Return the [x, y] coordinate for the center point of the cell that contains the specified text.  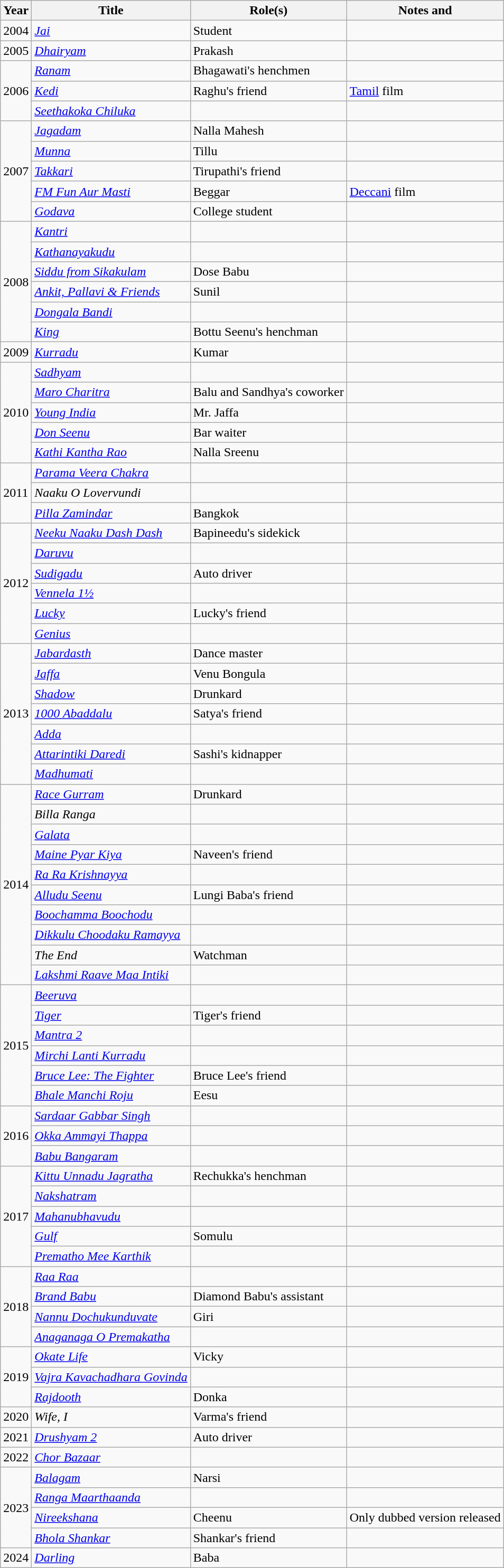
Okate Life [111, 1357]
Bottu Seenu's henchman [268, 332]
Balu and Sandhya's coworker [268, 392]
2010 [16, 412]
Babu Bangaram [111, 1156]
FM Fun Aur Masti [111, 191]
Neeku Naaku Dash Dash [111, 533]
Tamil film [425, 91]
2009 [16, 352]
Madhumati [111, 774]
Darling [111, 1558]
Ranga Maarthaanda [111, 1497]
Kurradu [111, 352]
Mirchi Lanti Kurradu [111, 1055]
Satya's friend [268, 714]
Nalla Sreenu [268, 452]
Anaganaga O Premakatha [111, 1337]
Only dubbed version released [425, 1517]
Lucky [111, 613]
Bapineedu's sidekick [268, 533]
Deccani film [425, 191]
The End [111, 955]
Rajdooth [111, 1397]
Bruce Lee's friend [268, 1075]
Dance master [268, 654]
Galata [111, 834]
Wife, I [111, 1417]
Mahanubhavudu [111, 1216]
Sashi's kidnapper [268, 754]
Tiger's friend [268, 1015]
Diamond Babu's assistant [268, 1297]
Seethakoka Chiluka [111, 111]
Venu Bongula [268, 674]
Lucky's friend [268, 613]
Mantra 2 [111, 1035]
Sardaar Gabbar Singh [111, 1116]
Baba [268, 1558]
Siddu from Sikakulam [111, 272]
Naaku O Lovervundi [111, 493]
Raa Raa [111, 1277]
1000 Abaddalu [111, 714]
Somulu [268, 1236]
Naveen's friend [268, 854]
2018 [16, 1307]
Nakshatram [111, 1196]
Dongala Bandi [111, 312]
Rechukka's henchman [268, 1176]
Eesu [268, 1095]
Balagam [111, 1477]
2007 [16, 171]
Kittu Unnadu Jagratha [111, 1176]
Boochamma Boochodu [111, 915]
College student [268, 211]
Vennela 1½ [111, 593]
Year [16, 11]
2015 [16, 1045]
Beggar [268, 191]
Lungi Baba's friend [268, 895]
Shadow [111, 694]
Nannu Dochukunduvate [111, 1317]
Sudigadu [111, 573]
Attarintiki Daredi [111, 754]
Bhola Shankar [111, 1538]
Bruce Lee: The Fighter [111, 1075]
Ranam [111, 71]
Title [111, 11]
Pilla Zamindar [111, 513]
Daruvu [111, 553]
2006 [16, 91]
Genius [111, 634]
Prematho Mee Karthik [111, 1257]
Munna [111, 151]
Maro Charitra [111, 392]
Tiger [111, 1015]
Don Seenu [111, 432]
Adda [111, 734]
Bar waiter [268, 432]
Young India [111, 412]
Cheenu [268, 1517]
Jagadam [111, 131]
Maine Pyar Kiya [111, 854]
Watchman [268, 955]
Dose Babu [268, 272]
Jabardasth [111, 654]
2012 [16, 583]
Vicky [268, 1357]
2021 [16, 1437]
Drushyam 2 [111, 1437]
Billa Ranga [111, 814]
Godava [111, 211]
2023 [16, 1507]
Kathanayakudu [111, 252]
Bhagawati's henchmen [268, 71]
Kumar [268, 352]
2020 [16, 1417]
2011 [16, 493]
Mr. Jaffa [268, 412]
Raghu's friend [268, 91]
Ra Ra Krishnayya [111, 874]
Sunil [268, 292]
Student [268, 31]
Varma's friend [268, 1417]
Takkari [111, 171]
Sadhyam [111, 372]
Beeruva [111, 995]
Nalla Mahesh [268, 131]
Race Gurram [111, 794]
Jai [111, 31]
2008 [16, 281]
2019 [16, 1377]
King [111, 332]
Prakash [268, 51]
Chor Bazaar [111, 1457]
Kedi [111, 91]
Donka [268, 1397]
2017 [16, 1216]
Alludu Seenu [111, 895]
Bangkok [268, 513]
Gulf [111, 1236]
Nireekshana [111, 1517]
Bhale Manchi Roju [111, 1095]
Brand Babu [111, 1297]
Okka Ammayi Thappa [111, 1136]
Narsi [268, 1477]
Giri [268, 1317]
Notes and [425, 11]
2005 [16, 51]
Tillu [268, 151]
Vajra Kavachadhara Govinda [111, 1377]
2022 [16, 1457]
2014 [16, 885]
Dikkulu Choodaku Ramayya [111, 935]
Tirupathi's friend [268, 171]
Lakshmi Raave Maa Intiki [111, 975]
Kathi Kantha Rao [111, 452]
2004 [16, 31]
Shankar's friend [268, 1538]
2013 [16, 714]
Kantri [111, 231]
2016 [16, 1136]
Ankit, Pallavi & Friends [111, 292]
Dhairyam [111, 51]
Role(s) [268, 11]
Jaffa [111, 674]
Parama Veera Chakra [111, 473]
2024 [16, 1558]
